Find where the given text appears and provide that cell's center as [X, Y] coordinate. 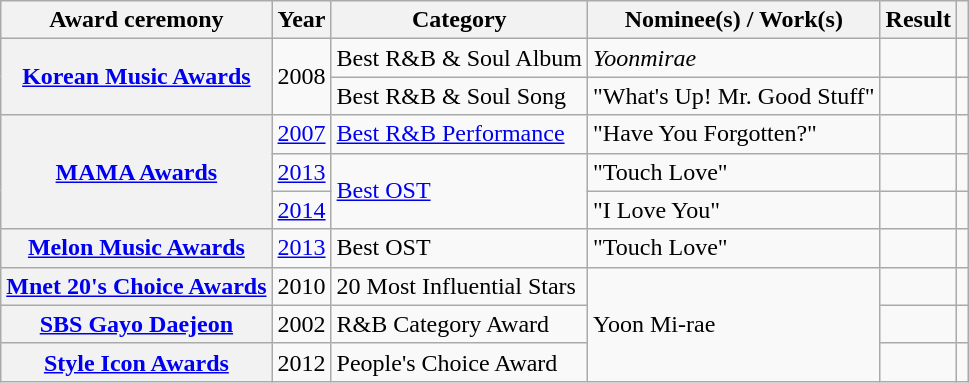
"What's Up! Mr. Good Stuff" [734, 96]
2008 [302, 77]
R&B Category Award [459, 324]
Melon Music Awards [136, 248]
Nominee(s) / Work(s) [734, 20]
Style Icon Awards [136, 362]
Best R&B Performance [459, 134]
MAMA Awards [136, 172]
"I Love You" [734, 210]
Korean Music Awards [136, 77]
2002 [302, 324]
SBS Gayo Daejeon [136, 324]
2007 [302, 134]
Yoonmirae [734, 58]
Best R&B & Soul Song [459, 96]
"Have You Forgotten?" [734, 134]
People's Choice Award [459, 362]
2014 [302, 210]
Award ceremony [136, 20]
Mnet 20's Choice Awards [136, 286]
Best R&B & Soul Album [459, 58]
2012 [302, 362]
Year [302, 20]
Category [459, 20]
20 Most Influential Stars [459, 286]
2010 [302, 286]
Yoon Mi-rae [734, 324]
Result [918, 20]
